For the text-containing cell, return its midpoint in [x, y] coordinate format. 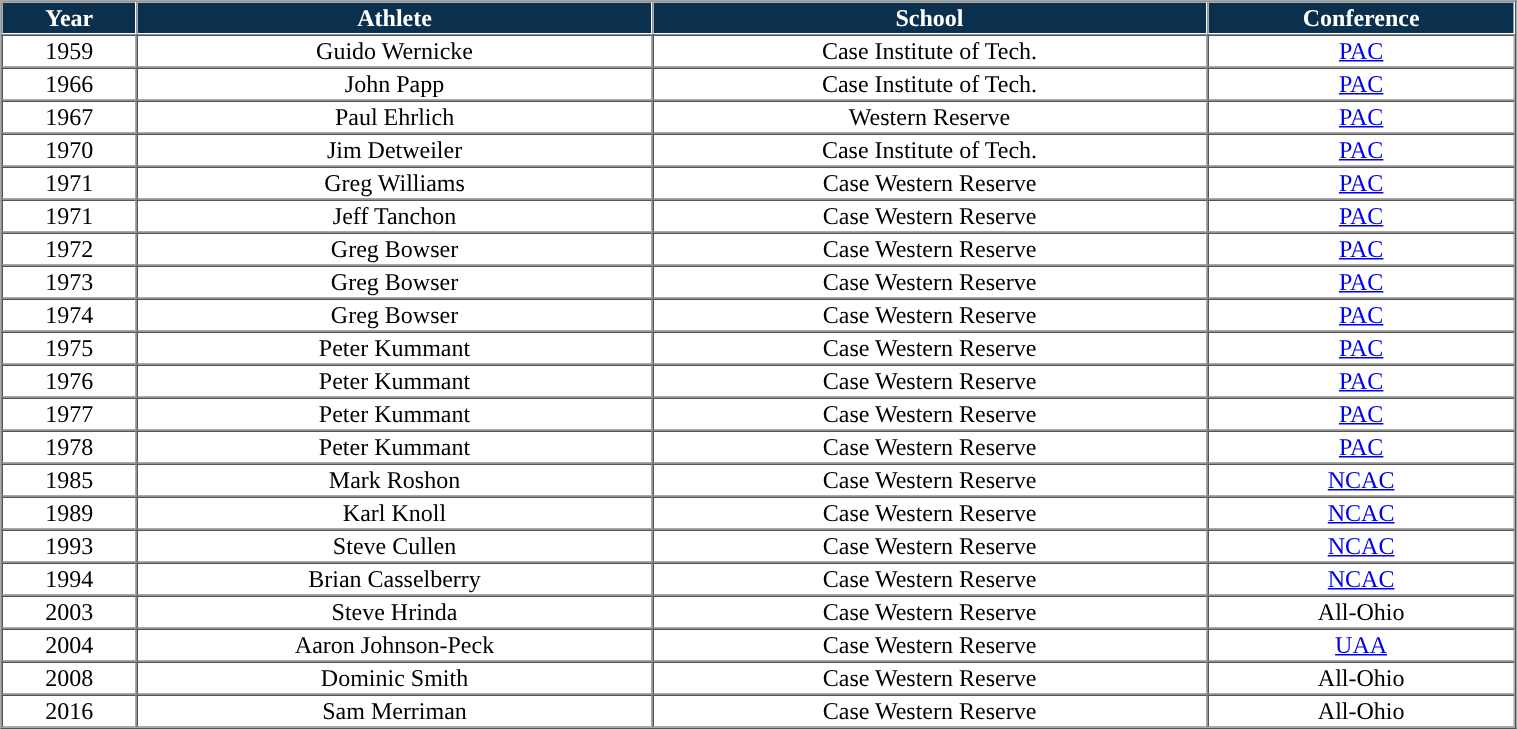
2003 [70, 612]
School [930, 18]
Steve Cullen [394, 546]
1975 [70, 348]
1977 [70, 414]
Aaron Johnson-Peck [394, 644]
UAA [1361, 644]
Jim Detweiler [394, 150]
1972 [70, 248]
1989 [70, 512]
1959 [70, 50]
Greg Williams [394, 182]
Brian Casselberry [394, 578]
Athlete [394, 18]
Steve Hrinda [394, 612]
2016 [70, 710]
Mark Roshon [394, 480]
Guido Wernicke [394, 50]
Jeff Tanchon [394, 216]
Sam Merriman [394, 710]
2008 [70, 678]
1974 [70, 314]
1985 [70, 480]
Conference [1361, 18]
Karl Knoll [394, 512]
1978 [70, 446]
1973 [70, 282]
2004 [70, 644]
1970 [70, 150]
Western Reserve [930, 116]
Year [70, 18]
Dominic Smith [394, 678]
1966 [70, 84]
John Papp [394, 84]
1967 [70, 116]
1976 [70, 380]
1994 [70, 578]
Paul Ehrlich [394, 116]
1993 [70, 546]
